Determine the (X, Y) coordinate at the center of the cell enclosing the given text.  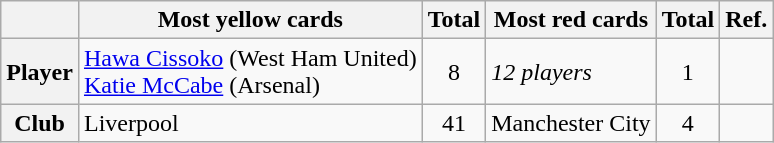
Liverpool (250, 123)
Hawa Cissoko (West Ham United) Katie McCabe (Arsenal) (250, 72)
1 (688, 72)
Most yellow cards (250, 20)
Ref. (746, 20)
12 players (571, 72)
Player (40, 72)
Most red cards (571, 20)
Club (40, 123)
8 (454, 72)
Manchester City (571, 123)
4 (688, 123)
41 (454, 123)
